Find where the given text appears and provide that cell's center as (x, y) coordinate. 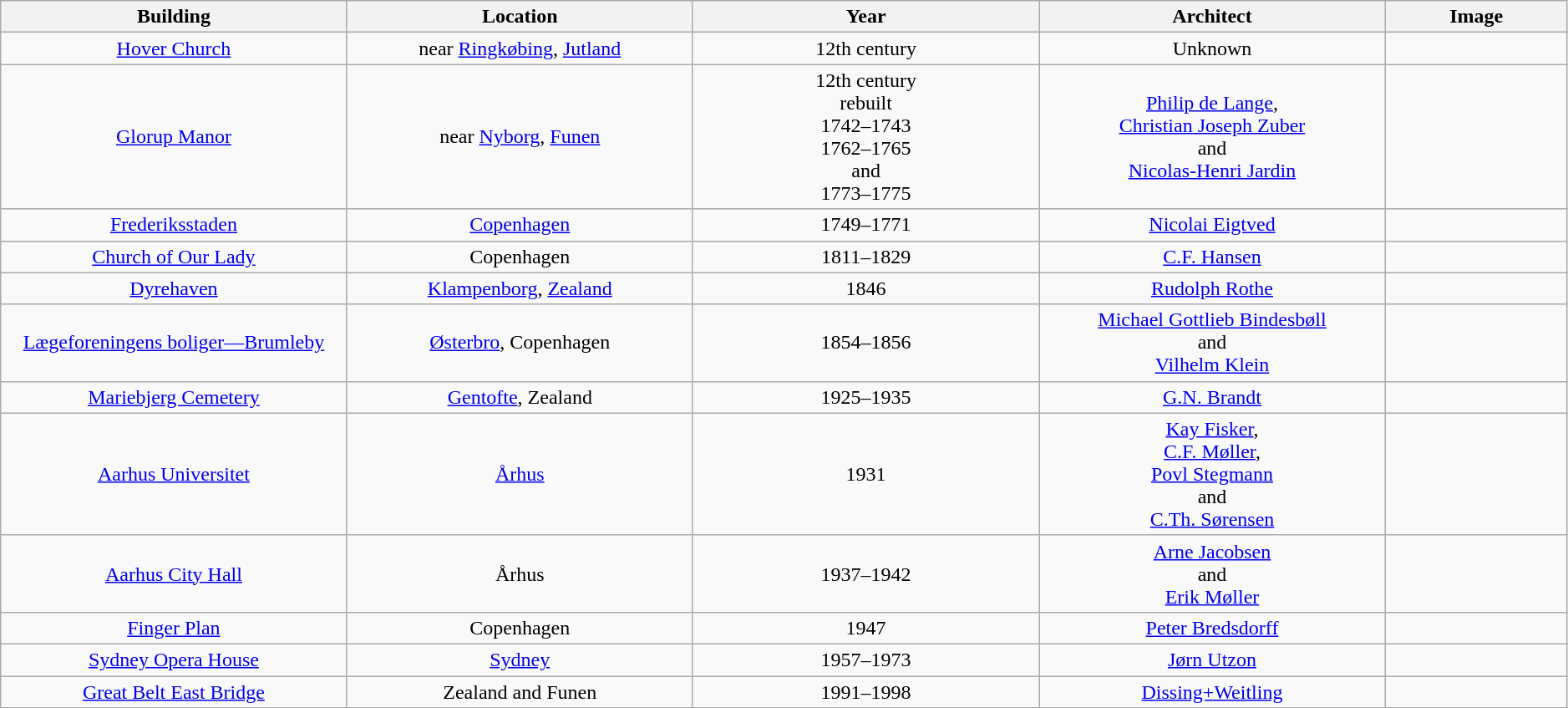
Church of Our Lady (174, 257)
1991–1998 (865, 691)
Rudolph Rothe (1212, 288)
1931 (865, 474)
1854–1856 (865, 343)
Frederiksstaden (174, 225)
Jørn Utzon (1212, 660)
1937–1942 (865, 573)
1925–1935 (865, 397)
Location (520, 17)
Dissing+Weitling (1212, 691)
Aarhus Universitet (174, 474)
Unknown (1212, 48)
Peter Bredsdorff (1212, 628)
Architect (1212, 17)
12th century (865, 48)
1947 (865, 628)
Dyrehaven (174, 288)
Aarhus City Hall (174, 573)
Zealand and Funen (520, 691)
near Ringkøbing, Jutland (520, 48)
Nicolai Eigtved (1212, 225)
1749–1771 (865, 225)
Image (1476, 17)
Lægeforeningens boliger—Brumleby (174, 343)
1846 (865, 288)
Glorup Manor (174, 137)
Hover Church (174, 48)
G.N. Brandt (1212, 397)
Sydney Opera House (174, 660)
Gentofte, Zealand (520, 397)
Sydney (520, 660)
Arne Jacobsenand Erik Møller (1212, 573)
1957–1973 (865, 660)
Kay Fisker, C.F. Møller, Povl Stegmannand C.Th. Sørensen (1212, 474)
Klampenborg, Zealand (520, 288)
near Nyborg, Funen (520, 137)
Michael Gottlieb Bindesbølland Vilhelm Klein (1212, 343)
Finger Plan (174, 628)
C.F. Hansen (1212, 257)
Østerbro, Copenhagen (520, 343)
Building (174, 17)
Mariebjerg Cemetery (174, 397)
Philip de Lange, Christian Joseph Zuberand Nicolas-Henri Jardin (1212, 137)
12th centuryrebuilt 1742–1743 1762–1765and 1773–1775 (865, 137)
Year (865, 17)
1811–1829 (865, 257)
Great Belt East Bridge (174, 691)
